Find where the given text appears and provide that cell's center as (x, y) coordinate. 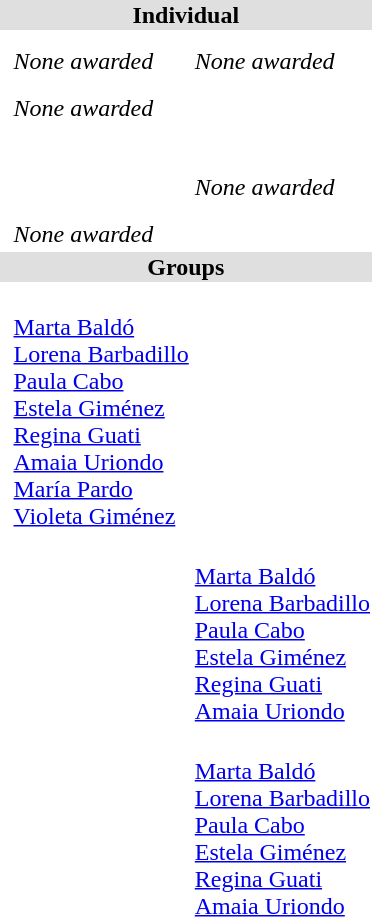
Individual (186, 15)
Marta BaldóLorena BarbadilloPaula CaboEstela GiménezRegina GuatiAmaia Uriondo (282, 630)
Groups (186, 267)
Marta BaldóLorena BarbadilloPaula CaboEstela GiménezRegina GuatiAmaia UriondoMaría PardoVioleta Giménez (101, 408)
